From the cell containing the given text, extract its center point as [x, y] coordinate. 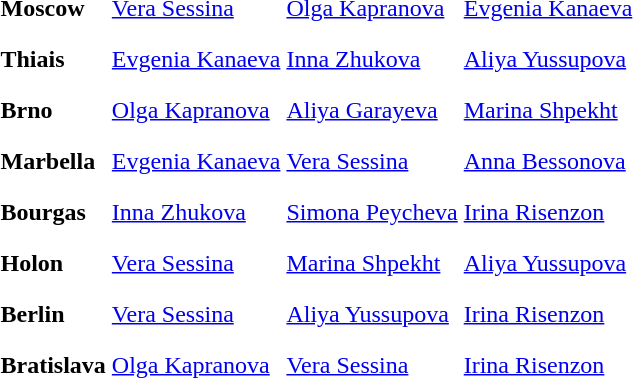
Simona Peycheva [372, 212]
Aliya Garayeva [372, 110]
Aliya Yussupova [372, 314]
Olga Kapranova [196, 110]
Marina Shpekht [372, 263]
